From the cell containing the given text, extract its center point as [x, y] coordinate. 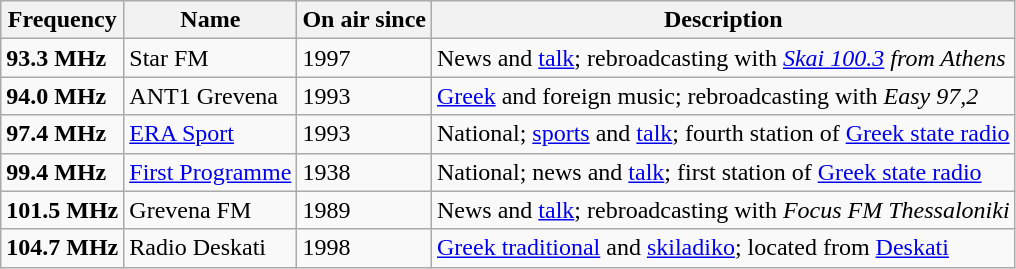
Greek traditional and skiladiko; located from Deskati [723, 248]
1997 [364, 58]
101.5 MHz [62, 210]
97.4 MHz [62, 134]
National; news and talk; first station of Greek state radio [723, 172]
On air since [364, 20]
93.3 MHz [62, 58]
94.0 MHz [62, 96]
1998 [364, 248]
News and talk; rebroadcasting with Focus FM Thessaloniki [723, 210]
ERA Sport [210, 134]
Frequency [62, 20]
Radio Deskati [210, 248]
1938 [364, 172]
ANT1 Grevena [210, 96]
Description [723, 20]
First Programme [210, 172]
Grevena FM [210, 210]
News and talk; rebroadcasting with Skai 100.3 from Athens [723, 58]
1989 [364, 210]
Greek and foreign music; rebroadcasting with Easy 97,2 [723, 96]
99.4 MHz [62, 172]
Name [210, 20]
104.7 MHz [62, 248]
National; sports and talk; fourth station of Greek state radio [723, 134]
Star FM [210, 58]
